Provide the (X, Y) coordinate of the cell's center where the given text is located.  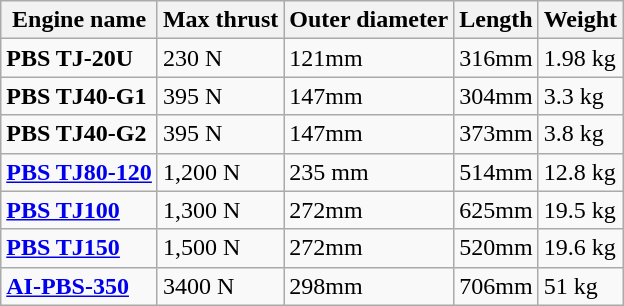
121mm (369, 58)
3400 N (220, 286)
316mm (496, 58)
19.6 kg (580, 248)
514mm (496, 172)
706mm (496, 286)
12.8 kg (580, 172)
Outer diameter (369, 20)
PBS TJ40-G2 (80, 134)
51 kg (580, 286)
298mm (369, 286)
3.3 kg (580, 96)
230 N (220, 58)
235 mm (369, 172)
520mm (496, 248)
1,300 N (220, 210)
19.5 kg (580, 210)
AI-PBS-350 (80, 286)
PBS TJ-20U (80, 58)
Weight (580, 20)
1,500 N (220, 248)
304mm (496, 96)
Max thrust (220, 20)
Length (496, 20)
1.98 kg (580, 58)
PBS TJ40-G1 (80, 96)
PBS TJ150 (80, 248)
PBS TJ100 (80, 210)
625mm (496, 210)
1,200 N (220, 172)
373mm (496, 134)
3.8 kg (580, 134)
Engine name (80, 20)
PBS TJ80-120 (80, 172)
